Search for the cell housing the specified text and yield its [X, Y] center coordinate. 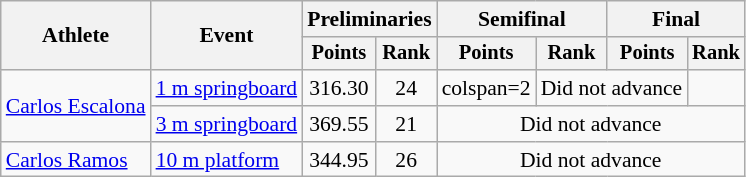
Semifinal [522, 19]
3 m springboard [227, 124]
Carlos Escalona [76, 106]
Final [676, 19]
colspan=2 [486, 88]
Athlete [76, 36]
369.55 [339, 124]
1 m springboard [227, 88]
Preliminaries [369, 19]
316.30 [339, 88]
Event [227, 36]
21 [406, 124]
24 [406, 88]
